Scan for the cell matching the given text and deliver its [x, y] coordinate at center. 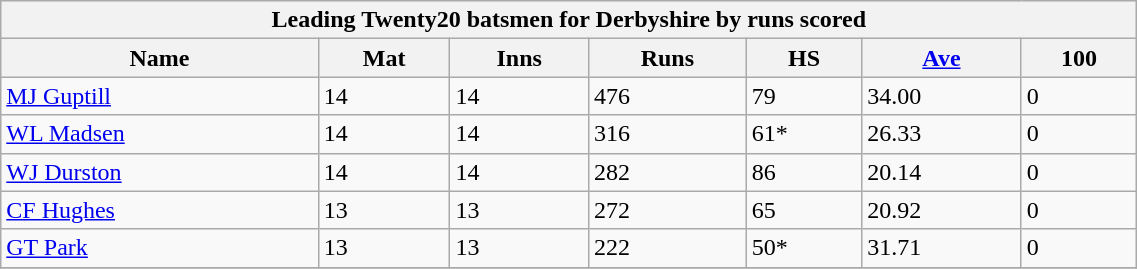
HS [804, 58]
272 [667, 210]
79 [804, 96]
65 [804, 210]
61* [804, 134]
Ave [942, 58]
GT Park [160, 248]
26.33 [942, 134]
WL Madsen [160, 134]
476 [667, 96]
MJ Guptill [160, 96]
Inns [519, 58]
Leading Twenty20 batsmen for Derbyshire by runs scored [569, 20]
100 [1079, 58]
50* [804, 248]
Name [160, 58]
20.14 [942, 172]
WJ Durston [160, 172]
222 [667, 248]
86 [804, 172]
CF Hughes [160, 210]
Runs [667, 58]
31.71 [942, 248]
34.00 [942, 96]
316 [667, 134]
20.92 [942, 210]
Mat [384, 58]
282 [667, 172]
